Capture the cell that displays the provided text and extract its [x, y] central coordinate. 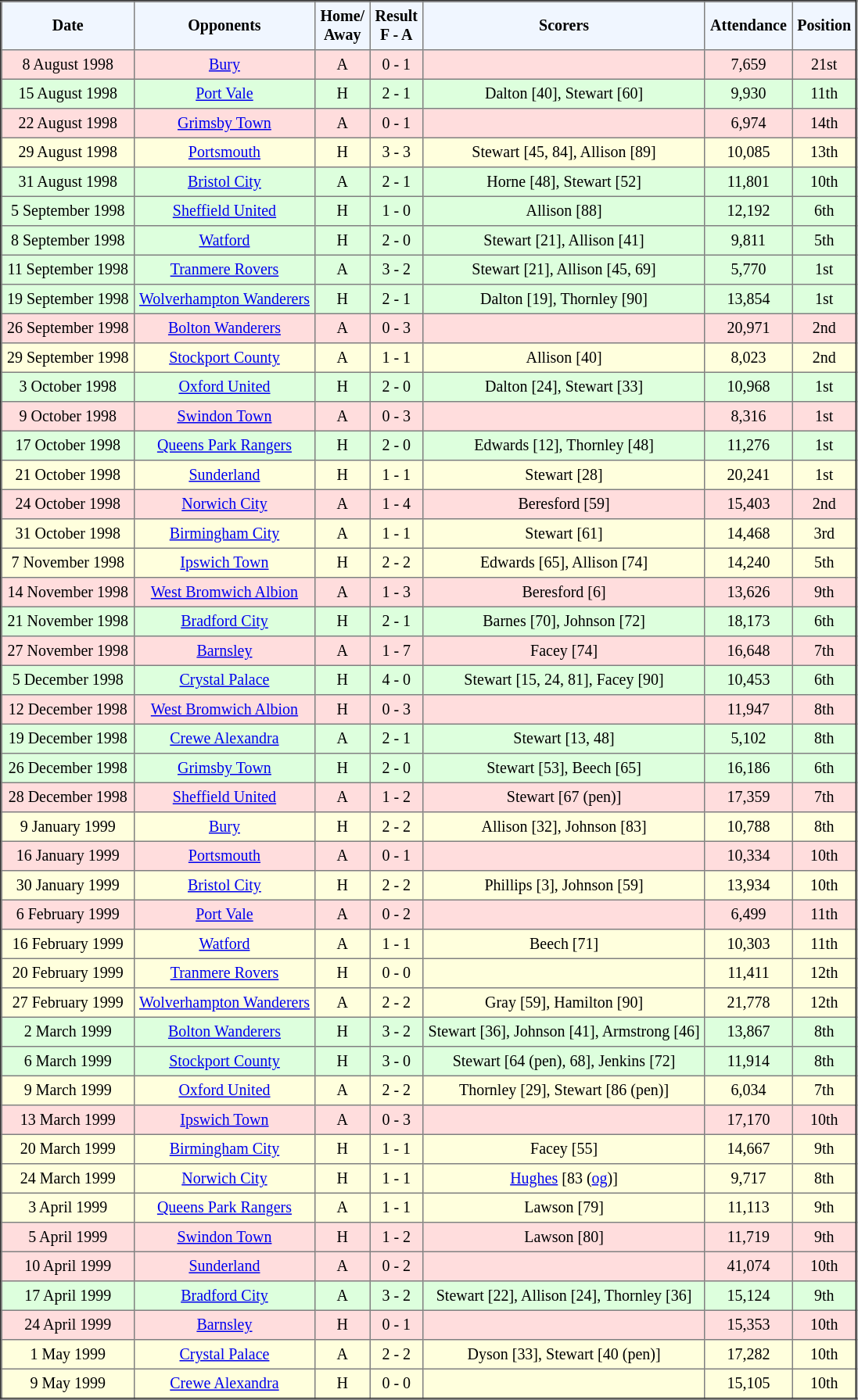
4 - 0 [397, 680]
Facey [55] [565, 1149]
16,648 [748, 651]
19 September 1998 [68, 299]
5,102 [748, 739]
22 August 1998 [68, 124]
15 August 1998 [68, 94]
16,186 [748, 768]
31 October 1998 [68, 534]
Beech [71] [565, 944]
31 August 1998 [68, 182]
11,947 [748, 710]
17,170 [748, 1120]
10,085 [748, 152]
Stewart [22], Allison [24], Thornley [36] [565, 1296]
Gray [59], Hamilton [90] [565, 1003]
7 November 1998 [68, 563]
11 September 1998 [68, 270]
Thornley [29], Stewart [86 (pen)] [565, 1090]
26 December 1998 [68, 768]
13,854 [748, 299]
26 September 1998 [68, 328]
13th [824, 152]
Facey [74] [565, 651]
3 - 3 [397, 152]
Stewart [15, 24, 81], Facey [90] [565, 680]
9 May 1999 [68, 1384]
14,468 [748, 534]
10,334 [748, 856]
9 October 1998 [68, 417]
27 February 1999 [68, 1003]
21st [824, 65]
20,971 [748, 328]
10,788 [748, 827]
Allison [40] [565, 358]
7,659 [748, 65]
ResultF - A [397, 26]
11,914 [748, 1062]
3rd [824, 534]
Stewart [28] [565, 475]
13 March 1999 [68, 1120]
24 April 1999 [68, 1325]
15,124 [748, 1296]
10,453 [748, 680]
29 August 1998 [68, 152]
5 December 1998 [68, 680]
21 October 1998 [68, 475]
Home/Away [343, 26]
8 August 1998 [68, 65]
19 December 1998 [68, 739]
Date [68, 26]
Attendance [748, 26]
Opponents [224, 26]
14th [824, 124]
15,353 [748, 1325]
Stewart [21], Allison [45, 69] [565, 270]
13,867 [748, 1032]
20,241 [748, 475]
24 March 1999 [68, 1179]
9 January 1999 [68, 827]
1 - 3 [397, 593]
15,403 [748, 504]
6,499 [748, 915]
1 May 1999 [68, 1355]
1 - 0 [397, 211]
12 December 1998 [68, 710]
3 April 1999 [68, 1208]
6,034 [748, 1090]
9,717 [748, 1179]
Stewart [53], Beech [65] [565, 768]
17 April 1999 [68, 1296]
5 September 1998 [68, 211]
Stewart [13, 48] [565, 739]
14,240 [748, 563]
6 February 1999 [68, 915]
24 October 1998 [68, 504]
16 February 1999 [68, 944]
Stewart [64 (pen), 68], Jenkins [72] [565, 1062]
Stewart [36], Johnson [41], Armstrong [46] [565, 1032]
9,811 [748, 241]
Dyson [33], Stewart [40 (pen)] [565, 1355]
20 February 1999 [68, 973]
13,626 [748, 593]
21 November 1998 [68, 621]
9 March 1999 [68, 1090]
Beresford [59] [565, 504]
14 November 1998 [68, 593]
Phillips [3], Johnson [59] [565, 886]
3 October 1998 [68, 387]
11,113 [748, 1208]
10,968 [748, 387]
Allison [88] [565, 211]
10,303 [748, 944]
Position [824, 26]
5 April 1999 [68, 1237]
Edwards [65], Allison [74] [565, 563]
11,719 [748, 1237]
Lawson [79] [565, 1208]
1 - 4 [397, 504]
15,105 [748, 1384]
8,316 [748, 417]
6 March 1999 [68, 1062]
28 December 1998 [68, 797]
Dalton [19], Thornley [90] [565, 299]
Lawson [80] [565, 1237]
21,778 [748, 1003]
3 - 0 [397, 1062]
20 March 1999 [68, 1149]
Beresford [6] [565, 593]
1 - 7 [397, 651]
Hughes [83 (og)] [565, 1179]
Stewart [45, 84], Allison [89] [565, 152]
14,667 [748, 1149]
27 November 1998 [68, 651]
16 January 1999 [68, 856]
8 September 1998 [68, 241]
Dalton [24], Stewart [33] [565, 387]
17,282 [748, 1355]
10 April 1999 [68, 1266]
Barnes [70], Johnson [72] [565, 621]
Scorers [565, 26]
2 March 1999 [68, 1032]
5,770 [748, 270]
11,276 [748, 446]
17 October 1998 [68, 446]
Stewart [67 (pen)] [565, 797]
Stewart [21], Allison [41] [565, 241]
Stewart [61] [565, 534]
Horne [48], Stewart [52] [565, 182]
8,023 [748, 358]
29 September 1998 [68, 358]
9,930 [748, 94]
11,411 [748, 973]
6,974 [748, 124]
18,173 [748, 621]
Dalton [40], Stewart [60] [565, 94]
41,074 [748, 1266]
30 January 1999 [68, 886]
17,359 [748, 797]
11,801 [748, 182]
12,192 [748, 211]
Edwards [12], Thornley [48] [565, 446]
Allison [32], Johnson [83] [565, 827]
13,934 [748, 886]
